Extract the (x, y) coordinate from the center of the cell holding the provided text.  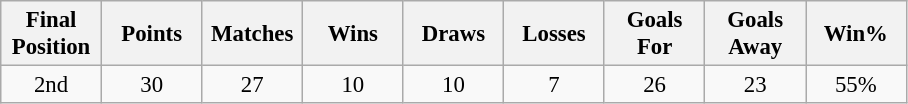
7 (554, 85)
Final Position (52, 34)
Goals For (654, 34)
Draws (454, 34)
26 (654, 85)
Matches (252, 34)
23 (756, 85)
30 (152, 85)
Points (152, 34)
Win% (856, 34)
Goals Away (756, 34)
27 (252, 85)
2nd (52, 85)
55% (856, 85)
Wins (354, 34)
Losses (554, 34)
